Extract the [X, Y] coordinate from the center of the cell holding the provided text.  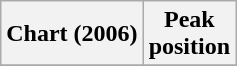
Chart (2006) [72, 34]
Peakposition [189, 34]
